Return (X, Y) of the center of cell containing provided text 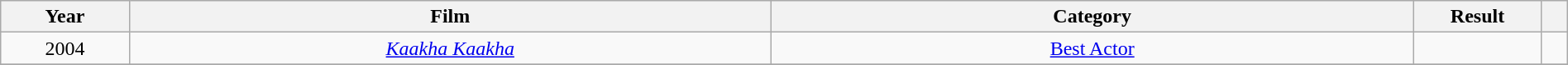
2004 (65, 48)
Result (1477, 17)
Best Actor (1092, 48)
Category (1092, 17)
Year (65, 17)
Film (450, 17)
Kaakha Kaakha (450, 48)
